Detect which cell encompasses the target text, then output its [x, y] center coordinate. 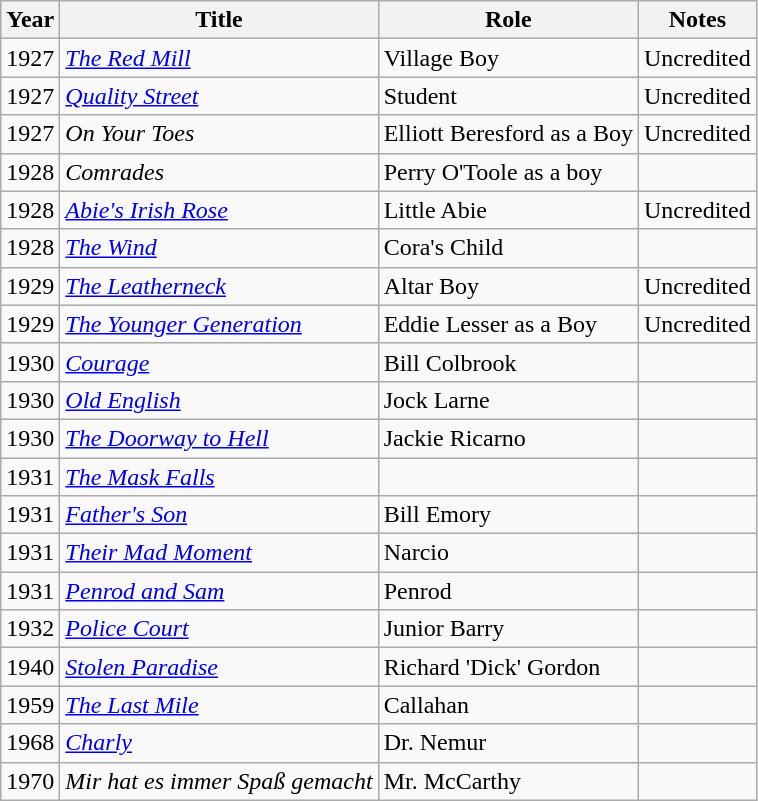
Comrades [219, 172]
The Leatherneck [219, 286]
Title [219, 20]
The Younger Generation [219, 324]
Bill Emory [508, 515]
Narcio [508, 553]
The Mask Falls [219, 477]
Callahan [508, 705]
1970 [30, 781]
Charly [219, 743]
Richard 'Dick' Gordon [508, 667]
1959 [30, 705]
Little Abie [508, 210]
The Red Mill [219, 58]
Year [30, 20]
Abie's Irish Rose [219, 210]
The Doorway to Hell [219, 438]
Dr. Nemur [508, 743]
Penrod [508, 591]
Jackie Ricarno [508, 438]
The Last Mile [219, 705]
Old English [219, 400]
1932 [30, 629]
Mir hat es immer Spaß gemacht [219, 781]
Eddie Lesser as a Boy [508, 324]
The Wind [219, 248]
Courage [219, 362]
Quality Street [219, 96]
Stolen Paradise [219, 667]
Mr. McCarthy [508, 781]
Police Court [219, 629]
Father's Son [219, 515]
Bill Colbrook [508, 362]
1940 [30, 667]
Altar Boy [508, 286]
On Your Toes [219, 134]
Junior Barry [508, 629]
Student [508, 96]
Village Boy [508, 58]
Notes [698, 20]
Their Mad Moment [219, 553]
Penrod and Sam [219, 591]
Role [508, 20]
Jock Larne [508, 400]
Elliott Beresford as a Boy [508, 134]
Cora's Child [508, 248]
1968 [30, 743]
Perry O'Toole as a boy [508, 172]
